Search for the cell housing the specified text and yield its [X, Y] center coordinate. 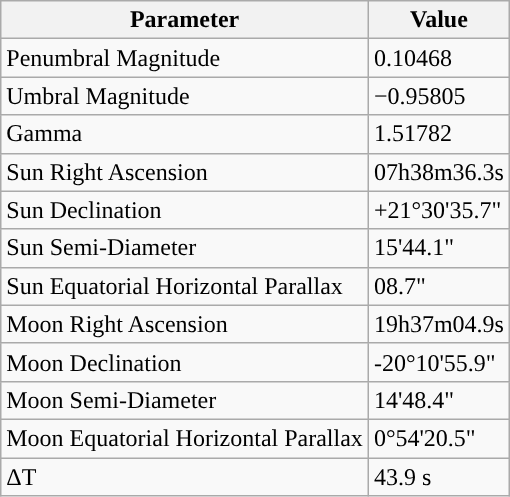
Sun Semi-Diameter [185, 248]
1.51782 [438, 134]
08.7" [438, 286]
Gamma [185, 134]
0.10468 [438, 58]
Moon Right Ascension [185, 324]
Sun Right Ascension [185, 172]
Penumbral Magnitude [185, 58]
Moon Equatorial Horizontal Parallax [185, 438]
Moon Declination [185, 362]
Value [438, 20]
14'48.4" [438, 400]
−0.95805 [438, 96]
+21°30'35.7" [438, 210]
15'44.1" [438, 248]
Umbral Magnitude [185, 96]
ΔT [185, 477]
-20°10'55.9" [438, 362]
Parameter [185, 20]
Moon Semi-Diameter [185, 400]
Sun Declination [185, 210]
Sun Equatorial Horizontal Parallax [185, 286]
07h38m36.3s [438, 172]
43.9 s [438, 477]
0°54'20.5" [438, 438]
19h37m04.9s [438, 324]
